Detect which cell encompasses the target text, then output its [x, y] center coordinate. 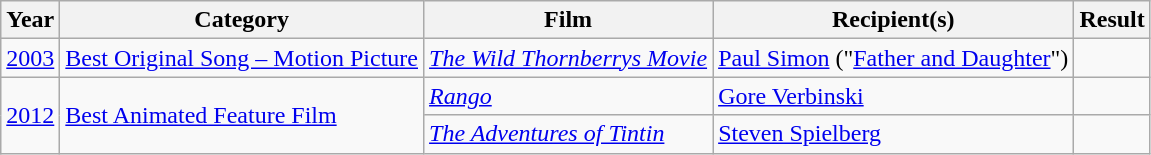
Year [30, 20]
Gore Verbinski [894, 96]
Result [1112, 20]
Rango [568, 96]
2012 [30, 115]
The Adventures of Tintin [568, 134]
Best Animated Feature Film [242, 115]
2003 [30, 58]
The Wild Thornberrys Movie [568, 58]
Category [242, 20]
Steven Spielberg [894, 134]
Film [568, 20]
Recipient(s) [894, 20]
Best Original Song – Motion Picture [242, 58]
Paul Simon ("Father and Daughter") [894, 58]
